Extract the [x, y] coordinate from the center of the cell holding the provided text.  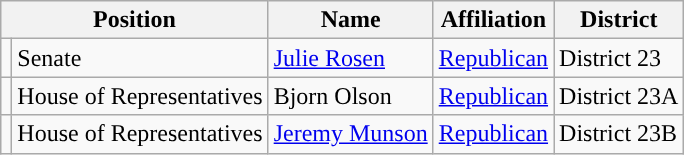
Senate [140, 58]
District 23 [619, 58]
Julie Rosen [350, 58]
Bjorn Olson [350, 96]
District 23A [619, 96]
Name [350, 20]
Position [134, 20]
District 23B [619, 134]
Affiliation [493, 20]
District [619, 20]
Jeremy Munson [350, 134]
